Determine the [X, Y] coordinate at the center of the cell enclosing the given text.  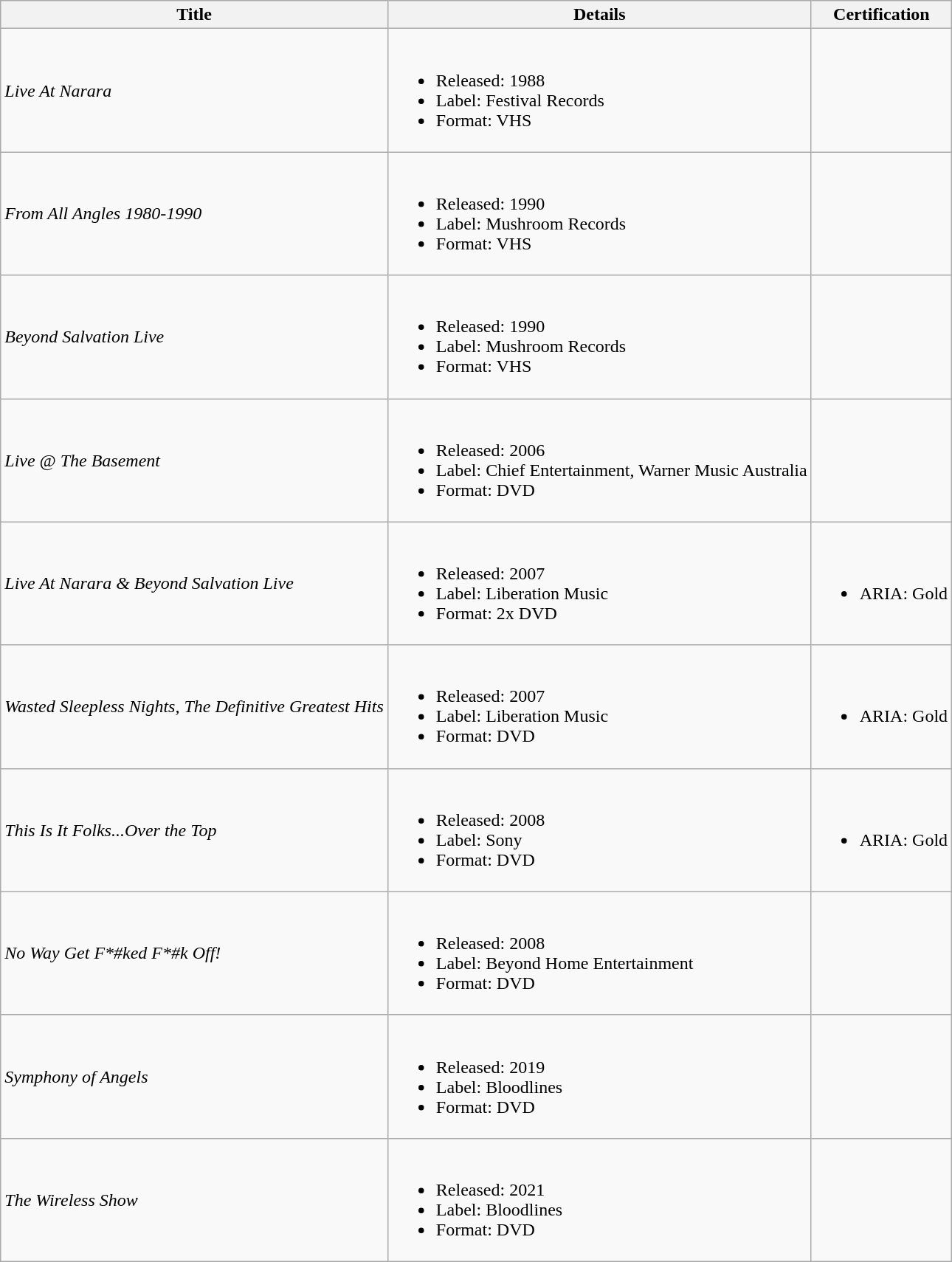
Certification [881, 15]
This Is It Folks...Over the Top [195, 830]
Wasted Sleepless Nights, The Definitive Greatest Hits [195, 707]
Live At Narara [195, 90]
Details [599, 15]
Beyond Salvation Live [195, 337]
The Wireless Show [195, 1200]
Released: 2007Label: Liberation MusicFormat: DVD [599, 707]
Released: 1988Label: Festival RecordsFormat: VHS [599, 90]
No Way Get F*#ked F*#k Off! [195, 954]
Live @ The Basement [195, 461]
Released: 2008Label: Beyond Home EntertainmentFormat: DVD [599, 954]
Symphony of Angels [195, 1076]
Released: 2019Label: BloodlinesFormat: DVD [599, 1076]
Title [195, 15]
Live At Narara & Beyond Salvation Live [195, 583]
Released: 2008Label: SonyFormat: DVD [599, 830]
Released: 2007Label: Liberation MusicFormat: 2x DVD [599, 583]
Released: 2006Label: Chief Entertainment, Warner Music AustraliaFormat: DVD [599, 461]
Released: 2021Label: BloodlinesFormat: DVD [599, 1200]
From All Angles 1980-1990 [195, 214]
